Return the (x, y) coordinate for the center point of the cell that contains the specified text.  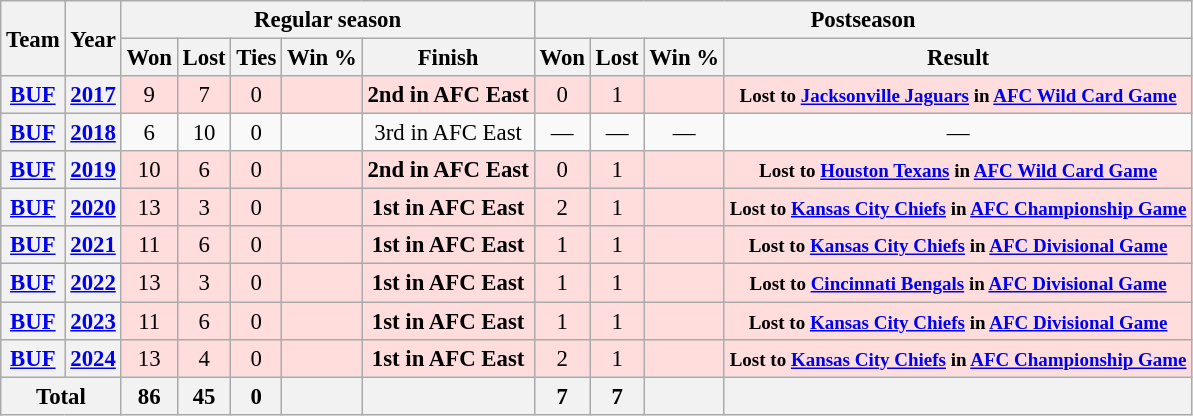
45 (204, 396)
2018 (93, 133)
2020 (93, 208)
4 (204, 358)
3rd in AFC East (448, 133)
2019 (93, 170)
Postseason (863, 20)
Lost to Houston Texans in AFC Wild Card Game (958, 170)
Lost to Cincinnati Bengals in AFC Divisional Game (958, 283)
2022 (93, 283)
Finish (448, 58)
Ties (256, 58)
Result (958, 58)
Regular season (328, 20)
2017 (93, 95)
2021 (93, 245)
Lost to Jacksonville Jaguars in AFC Wild Card Game (958, 95)
Total (61, 396)
86 (149, 396)
2023 (93, 321)
2024 (93, 358)
Year (93, 38)
9 (149, 95)
Team (33, 38)
